Detect which cell encompasses the target text, then output its [x, y] center coordinate. 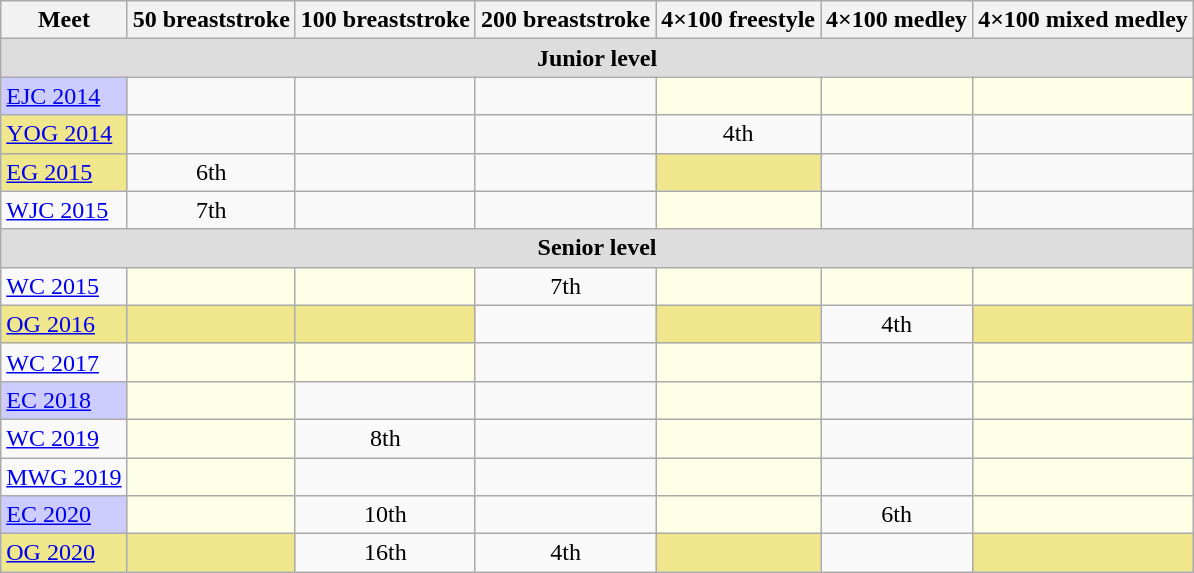
Meet [64, 20]
Senior level [598, 248]
200 breaststroke [565, 20]
YOG 2014 [64, 134]
WC 2017 [64, 362]
WC 2019 [64, 438]
Junior level [598, 58]
50 breaststroke [211, 20]
100 breaststroke [385, 20]
EC 2018 [64, 400]
EJC 2014 [64, 96]
8th [385, 438]
MWG 2019 [64, 477]
4×100 freestyle [738, 20]
4×100 medley [897, 20]
10th [385, 515]
WJC 2015 [64, 210]
WC 2015 [64, 286]
EG 2015 [64, 172]
16th [385, 553]
EC 2020 [64, 515]
4×100 mixed medley [1084, 20]
OG 2020 [64, 553]
OG 2016 [64, 324]
